Provide the [x, y] coordinate of the cell's center where the given text is located.  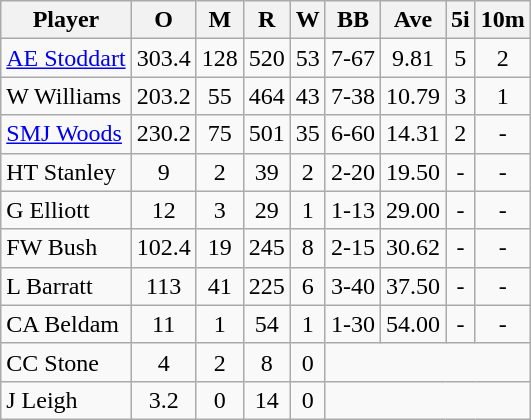
O [164, 20]
6-60 [352, 134]
1-13 [352, 210]
29.00 [412, 210]
128 [220, 58]
1-30 [352, 324]
9.81 [412, 58]
230.2 [164, 134]
43 [308, 96]
39 [266, 172]
30.62 [412, 248]
501 [266, 134]
Ave [412, 20]
W Williams [66, 96]
10.79 [412, 96]
6 [308, 286]
41 [220, 286]
53 [308, 58]
HT Stanley [66, 172]
303.4 [164, 58]
102.4 [164, 248]
CA Beldam [66, 324]
Player [66, 20]
L Barratt [66, 286]
464 [266, 96]
W [308, 20]
113 [164, 286]
12 [164, 210]
19.50 [412, 172]
29 [266, 210]
G Elliott [66, 210]
FW Bush [66, 248]
4 [164, 362]
225 [266, 286]
SMJ Woods [66, 134]
M [220, 20]
203.2 [164, 96]
14 [266, 400]
J Leigh [66, 400]
37.50 [412, 286]
19 [220, 248]
245 [266, 248]
R [266, 20]
3-40 [352, 286]
2-20 [352, 172]
3.2 [164, 400]
5i [461, 20]
55 [220, 96]
CC Stone [66, 362]
54.00 [412, 324]
14.31 [412, 134]
75 [220, 134]
7-38 [352, 96]
BB [352, 20]
11 [164, 324]
2-15 [352, 248]
54 [266, 324]
AE Stoddart [66, 58]
520 [266, 58]
9 [164, 172]
10m [502, 20]
5 [461, 58]
7-67 [352, 58]
35 [308, 134]
